Search for the cell housing the specified text and yield its [x, y] center coordinate. 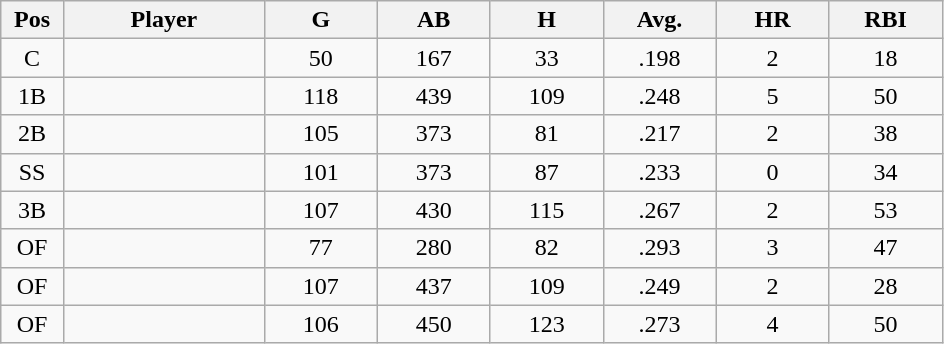
118 [320, 96]
.249 [660, 286]
.293 [660, 248]
H [546, 20]
33 [546, 58]
3B [32, 210]
C [32, 58]
437 [434, 286]
115 [546, 210]
450 [434, 324]
430 [434, 210]
105 [320, 134]
87 [546, 172]
1B [32, 96]
5 [772, 96]
.248 [660, 96]
2B [32, 134]
101 [320, 172]
.198 [660, 58]
28 [886, 286]
82 [546, 248]
4 [772, 324]
Avg. [660, 20]
Pos [32, 20]
439 [434, 96]
47 [886, 248]
53 [886, 210]
34 [886, 172]
.273 [660, 324]
106 [320, 324]
.233 [660, 172]
18 [886, 58]
81 [546, 134]
HR [772, 20]
280 [434, 248]
0 [772, 172]
167 [434, 58]
.217 [660, 134]
3 [772, 248]
SS [32, 172]
RBI [886, 20]
.267 [660, 210]
38 [886, 134]
Player [164, 20]
77 [320, 248]
123 [546, 324]
G [320, 20]
AB [434, 20]
